Find where the given text appears and provide that cell's center as (X, Y) coordinate. 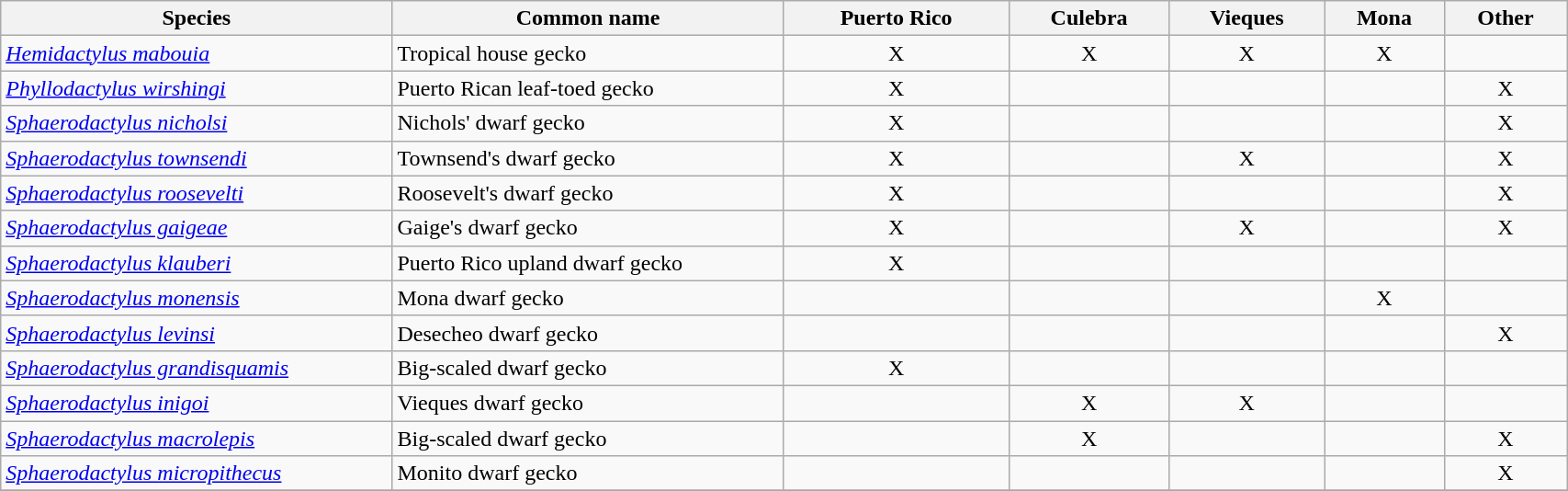
Sphaerodactylus monensis (197, 298)
Sphaerodactylus micropithecus (197, 474)
Mona (1385, 18)
Mona dwarf gecko (588, 298)
Gaige's dwarf gecko (588, 228)
Phyllodactylus wirshingi (197, 88)
Sphaerodactylus nicholsi (197, 123)
Species (197, 18)
Desecheo dwarf gecko (588, 333)
Sphaerodactylus levinsi (197, 333)
Sphaerodactylus klauberi (197, 263)
Puerto Rican leaf-toed gecko (588, 88)
Monito dwarf gecko (588, 474)
Vieques dwarf gecko (588, 403)
Vieques (1247, 18)
Sphaerodactylus gaigeae (197, 228)
Sphaerodactylus roosevelti (197, 193)
Culebra (1089, 18)
Common name (588, 18)
Hemidactylus mabouia (197, 53)
Tropical house gecko (588, 53)
Sphaerodactylus macrolepis (197, 439)
Townsend's dwarf gecko (588, 158)
Sphaerodactylus grandisquamis (197, 368)
Roosevelt's dwarf gecko (588, 193)
Puerto Rico upland dwarf gecko (588, 263)
Other (1505, 18)
Sphaerodactylus townsendi (197, 158)
Puerto Rico (897, 18)
Sphaerodactylus inigoi (197, 403)
Nichols' dwarf gecko (588, 123)
